For the text-containing cell, return its midpoint in [x, y] coordinate format. 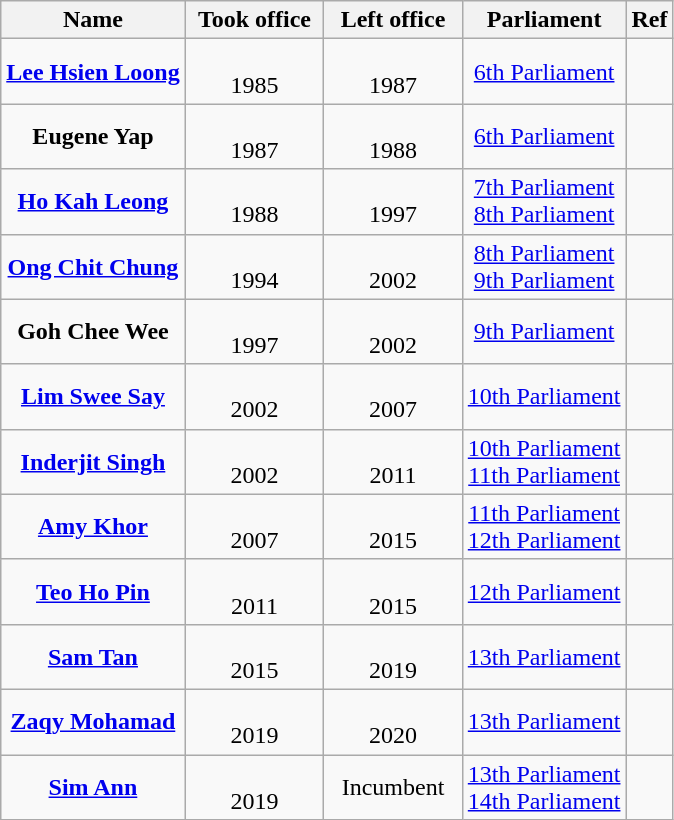
Took office [254, 20]
Amy Khor [93, 526]
10th Parliament11th Parliament [544, 462]
Ref [650, 20]
Sam Tan [93, 656]
Eugene Yap [93, 136]
2020 [394, 722]
Sim Ann [93, 786]
13th Parliament14th Parliament [544, 786]
10th Parliament [544, 396]
7th Parliament8th Parliament [544, 202]
Goh Chee Wee [93, 332]
Teo Ho Pin [93, 592]
1985 [254, 72]
Ho Kah Leong [93, 202]
1994 [254, 266]
Ong Chit Chung [93, 266]
Left office [394, 20]
8th Parliament9th Parliament [544, 266]
9th Parliament [544, 332]
Lee Hsien Loong [93, 72]
Name [93, 20]
Parliament [544, 20]
Inderjit Singh [93, 462]
Zaqy Mohamad [93, 722]
Incumbent [394, 786]
11th Parliament12th Parliament [544, 526]
12th Parliament [544, 592]
Lim Swee Say [93, 396]
